Determine the [X, Y] coordinate at the center of the cell enclosing the given text.  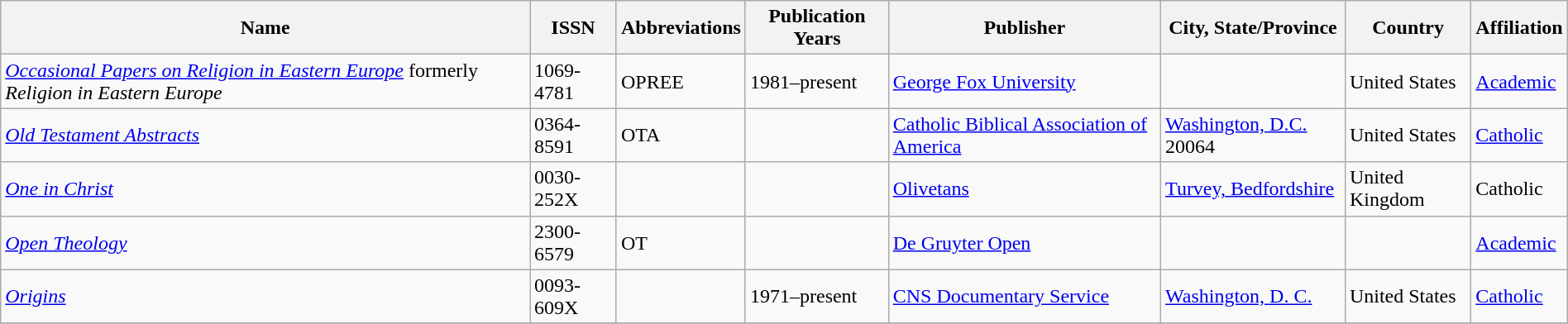
ISSN [574, 28]
Turvey, Bedfordshire [1254, 188]
1069-4781 [574, 81]
Olivetans [1024, 188]
United Kingdom [1408, 188]
OPREE [681, 81]
Affiliation [1519, 28]
0093-609X [574, 296]
CNS Documentary Service [1024, 296]
Washington, D.C. 20064 [1254, 136]
1971–present [817, 296]
0030-252X [574, 188]
Publication Years [817, 28]
Origins [265, 296]
Washington, D. C. [1254, 296]
Publisher [1024, 28]
City, State/Province [1254, 28]
One in Christ [265, 188]
OTA [681, 136]
Old Testament Abstracts [265, 136]
Name [265, 28]
0364-8591 [574, 136]
Open Theology [265, 243]
Country [1408, 28]
Catholic Biblical Association of America [1024, 136]
OT [681, 243]
George Fox University [1024, 81]
Abbreviations [681, 28]
Occasional Papers on Religion in Eastern Europe formerly Religion in Eastern Europe [265, 81]
1981–present [817, 81]
2300-6579 [574, 243]
De Gruyter Open [1024, 243]
